Scan for the cell matching the given text and deliver its (x, y) coordinate at center. 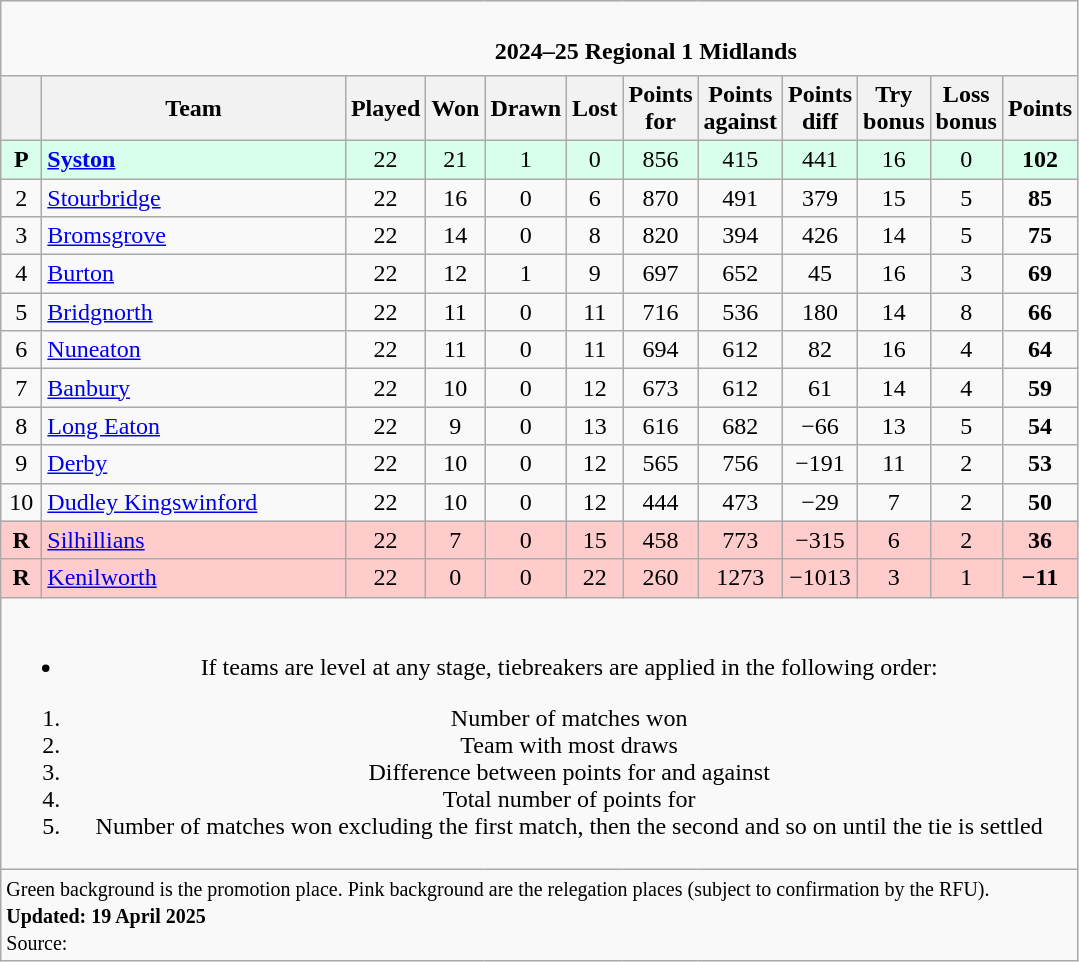
673 (660, 388)
536 (740, 312)
Loss bonus (966, 108)
Banbury (194, 388)
856 (660, 159)
394 (740, 236)
Won (456, 108)
473 (740, 502)
59 (1040, 388)
Points diff (820, 108)
694 (660, 350)
1273 (740, 578)
Derby (194, 464)
415 (740, 159)
Bromsgrove (194, 236)
85 (1040, 197)
−29 (820, 502)
Stourbridge (194, 197)
Long Eaton (194, 426)
260 (660, 578)
444 (660, 502)
Points (1040, 108)
716 (660, 312)
Syston (194, 159)
756 (740, 464)
−11 (1040, 578)
Drawn (526, 108)
Played (385, 108)
69 (1040, 274)
53 (1040, 464)
−191 (820, 464)
180 (820, 312)
565 (660, 464)
Green background is the promotion place. Pink background are the relegation places (subject to confirmation by the RFU).Updated: 19 April 2025Source: (540, 915)
697 (660, 274)
Nuneaton (194, 350)
66 (1040, 312)
45 (820, 274)
441 (820, 159)
458 (660, 540)
64 (1040, 350)
Burton (194, 274)
−66 (820, 426)
−1013 (820, 578)
Try bonus (894, 108)
Dudley Kingswinford (194, 502)
773 (740, 540)
616 (660, 426)
426 (820, 236)
P (22, 159)
Points for (660, 108)
491 (740, 197)
Bridgnorth (194, 312)
652 (740, 274)
Team (194, 108)
Silhillians (194, 540)
102 (1040, 159)
54 (1040, 426)
36 (1040, 540)
870 (660, 197)
21 (456, 159)
820 (660, 236)
Points against (740, 108)
Kenilworth (194, 578)
82 (820, 350)
682 (740, 426)
Lost (595, 108)
75 (1040, 236)
61 (820, 388)
50 (1040, 502)
379 (820, 197)
−315 (820, 540)
